For the text-containing cell, return its midpoint in (x, y) coordinate format. 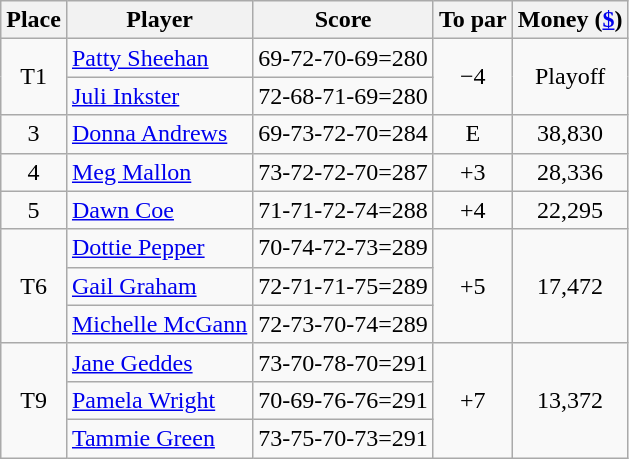
72-73-70-74=289 (344, 324)
E (472, 134)
17,472 (570, 286)
T9 (34, 400)
+4 (472, 210)
Gail Graham (159, 286)
−4 (472, 77)
T1 (34, 77)
73-72-72-70=287 (344, 172)
Meg Mallon (159, 172)
Pamela Wright (159, 400)
22,295 (570, 210)
+7 (472, 400)
T6 (34, 286)
69-73-72-70=284 (344, 134)
Michelle McGann (159, 324)
70-74-72-73=289 (344, 248)
38,830 (570, 134)
+5 (472, 286)
5 (34, 210)
Score (344, 20)
Donna Andrews (159, 134)
72-71-71-75=289 (344, 286)
Patty Sheehan (159, 58)
Playoff (570, 77)
69-72-70-69=280 (344, 58)
Place (34, 20)
Tammie Green (159, 438)
71-71-72-74=288 (344, 210)
4 (34, 172)
Money ($) (570, 20)
Juli Inkster (159, 96)
13,372 (570, 400)
3 (34, 134)
73-75-70-73=291 (344, 438)
Dawn Coe (159, 210)
Dottie Pepper (159, 248)
+3 (472, 172)
73-70-78-70=291 (344, 362)
Jane Geddes (159, 362)
28,336 (570, 172)
To par (472, 20)
72-68-71-69=280 (344, 96)
Player (159, 20)
70-69-76-76=291 (344, 400)
